Return the [X, Y] coordinate for the center point of the cell that contains the specified text.  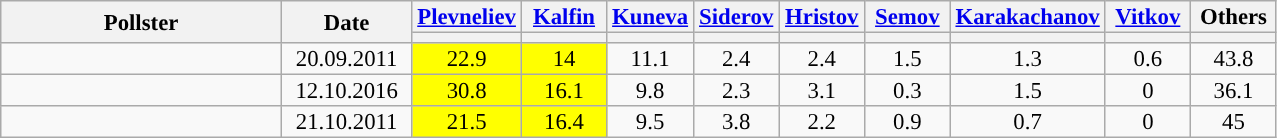
45 [1234, 122]
22.9 [466, 59]
16.1 [564, 91]
Semov [908, 17]
0.9 [908, 122]
14 [564, 59]
43.8 [1234, 59]
Kuneva [650, 17]
12.10.2016 [346, 91]
Karakachanov [1028, 17]
1.3 [1028, 59]
21.10.2011 [346, 122]
Vitkov [1148, 17]
0.7 [1028, 122]
0.6 [1148, 59]
Kalfin [564, 17]
9.5 [650, 122]
36.1 [1234, 91]
3.1 [822, 91]
2.2 [822, 122]
30.8 [466, 91]
Hristov [822, 17]
Others [1234, 17]
Date [346, 22]
21.5 [466, 122]
11.1 [650, 59]
16.4 [564, 122]
3.8 [736, 122]
Siderov [736, 17]
Plevneliev [466, 17]
2.3 [736, 91]
20.09.2011 [346, 59]
Pollster [142, 22]
9.8 [650, 91]
0.3 [908, 91]
